From the cell containing the given text, extract its center point as (x, y) coordinate. 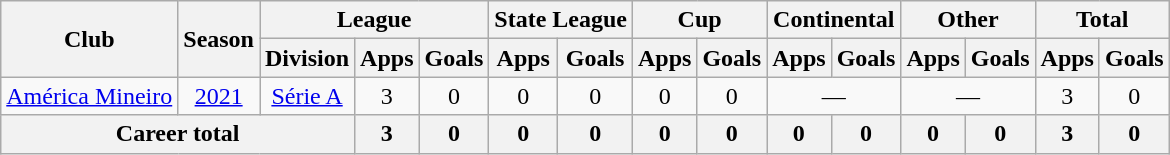
Total (1102, 20)
2021 (219, 96)
Division (308, 58)
Série A (308, 96)
State League (561, 20)
Other (968, 20)
Career total (178, 134)
Season (219, 39)
América Mineiro (90, 96)
Club (90, 39)
Continental (834, 20)
Cup (699, 20)
League (374, 20)
